Output the [X, Y] coordinate of the center of the cell containing the given text.  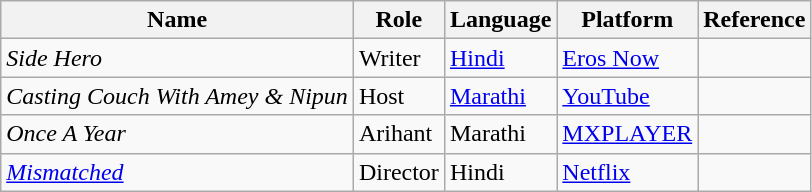
Casting Couch With Amey & Nipun [178, 96]
Writer [398, 58]
Reference [754, 20]
Director [398, 172]
YouTube [628, 96]
Arihant [398, 134]
Side Hero [178, 58]
Once A Year [178, 134]
Mismatched [178, 172]
MXPLAYER [628, 134]
Name [178, 20]
Language [500, 20]
Netflix [628, 172]
Eros Now [628, 58]
Host [398, 96]
Role [398, 20]
Platform [628, 20]
